Find where the given text appears and provide that cell's center as [x, y] coordinate. 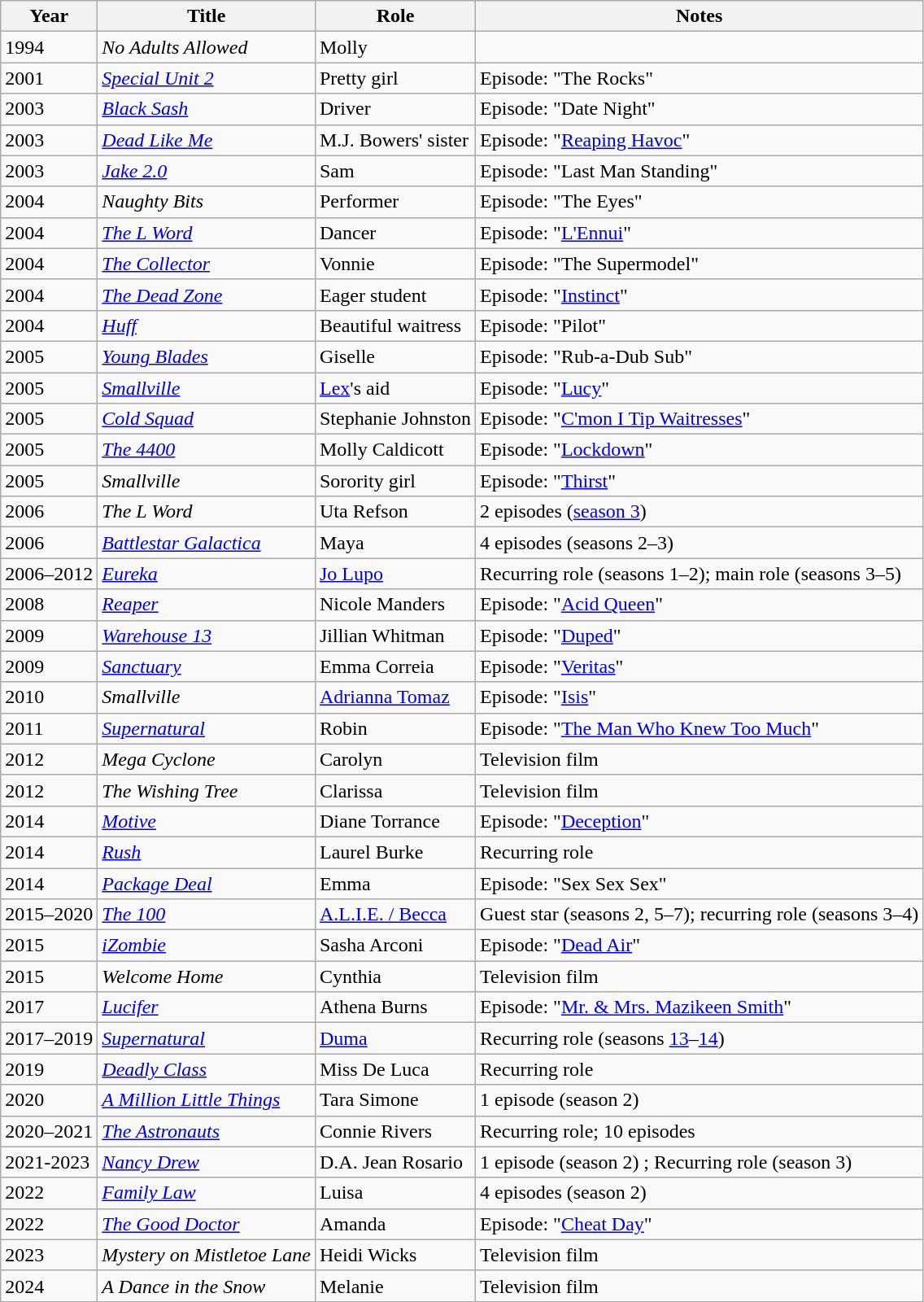
1994 [49, 47]
2008 [49, 605]
2021-2023 [49, 1162]
Episode: "Reaping Havoc" [700, 140]
Recurring role (seasons 1–2); main role (seasons 3–5) [700, 574]
A Dance in the Snow [207, 1286]
Maya [395, 543]
Reaper [207, 605]
Episode: "Mr. & Mrs. Mazikeen Smith" [700, 1007]
Episode: "Instinct" [700, 295]
Episode: "Date Night" [700, 109]
Sam [395, 171]
2020–2021 [49, 1131]
Episode: "L'Ennui" [700, 233]
Stephanie Johnston [395, 419]
Welcome Home [207, 976]
The Dead Zone [207, 295]
2023 [49, 1255]
Episode: "Rub-a-Dub Sub" [700, 356]
Warehouse 13 [207, 636]
Jake 2.0 [207, 171]
Laurel Burke [395, 852]
Special Unit 2 [207, 78]
Episode: "Lucy" [700, 388]
Sasha Arconi [395, 946]
1 episode (season 2) [700, 1100]
The Collector [207, 264]
Emma [395, 883]
2019 [49, 1069]
A Million Little Things [207, 1100]
Miss De Luca [395, 1069]
2006–2012 [49, 574]
Episode: "Isis" [700, 697]
Battlestar Galactica [207, 543]
Sorority girl [395, 481]
Driver [395, 109]
Carolyn [395, 759]
The Good Doctor [207, 1224]
Uta Refson [395, 512]
Giselle [395, 356]
Recurring role; 10 episodes [700, 1131]
Beautiful waitress [395, 325]
Dead Like Me [207, 140]
Episode: "Dead Air" [700, 946]
Episode: "Lockdown" [700, 450]
Athena Burns [395, 1007]
Performer [395, 202]
Cold Squad [207, 419]
Tara Simone [395, 1100]
Episode: "Last Man Standing" [700, 171]
2017 [49, 1007]
Diane Torrance [395, 821]
Luisa [395, 1193]
Jillian Whitman [395, 636]
Emma Correia [395, 666]
Package Deal [207, 883]
Cynthia [395, 976]
Year [49, 16]
Sanctuary [207, 666]
A.L.I.E. / Becca [395, 915]
Connie Rivers [395, 1131]
Episode: "C'mon I Tip Waitresses" [700, 419]
Vonnie [395, 264]
Adrianna Tomaz [395, 697]
Deadly Class [207, 1069]
2024 [49, 1286]
Title [207, 16]
Episode: "Duped" [700, 636]
4 episodes (seasons 2–3) [700, 543]
4 episodes (season 2) [700, 1193]
Episode: "Cheat Day" [700, 1224]
Episode: "Sex Sex Sex" [700, 883]
Molly Caldicott [395, 450]
Eager student [395, 295]
Mega Cyclone [207, 759]
Duma [395, 1038]
Lex's aid [395, 388]
Role [395, 16]
Mystery on Mistletoe Lane [207, 1255]
Episode: "Pilot" [700, 325]
2017–2019 [49, 1038]
2001 [49, 78]
2010 [49, 697]
No Adults Allowed [207, 47]
Amanda [395, 1224]
2011 [49, 728]
1 episode (season 2) ; Recurring role (season 3) [700, 1162]
Melanie [395, 1286]
Huff [207, 325]
Nancy Drew [207, 1162]
Family Law [207, 1193]
Episode: "Veritas" [700, 666]
Episode: "Thirst" [700, 481]
Heidi Wicks [395, 1255]
2 episodes (season 3) [700, 512]
Clarissa [395, 790]
The 4400 [207, 450]
Motive [207, 821]
2020 [49, 1100]
Episode: "The Supermodel" [700, 264]
Dancer [395, 233]
The 100 [207, 915]
Notes [700, 16]
Episode: "Acid Queen" [700, 605]
Recurring role (seasons 13–14) [700, 1038]
Jo Lupo [395, 574]
Pretty girl [395, 78]
Episode: "The Rocks" [700, 78]
2015–2020 [49, 915]
Naughty Bits [207, 202]
Black Sash [207, 109]
Rush [207, 852]
Lucifer [207, 1007]
iZombie [207, 946]
D.A. Jean Rosario [395, 1162]
Episode: "The Eyes" [700, 202]
Eureka [207, 574]
Young Blades [207, 356]
M.J. Bowers' sister [395, 140]
Molly [395, 47]
Guest star (seasons 2, 5–7); recurring role (seasons 3–4) [700, 915]
The Astronauts [207, 1131]
Episode: "The Man Who Knew Too Much" [700, 728]
Episode: "Deception" [700, 821]
The Wishing Tree [207, 790]
Robin [395, 728]
Nicole Manders [395, 605]
